For the text-containing cell, return its midpoint in [x, y] coordinate format. 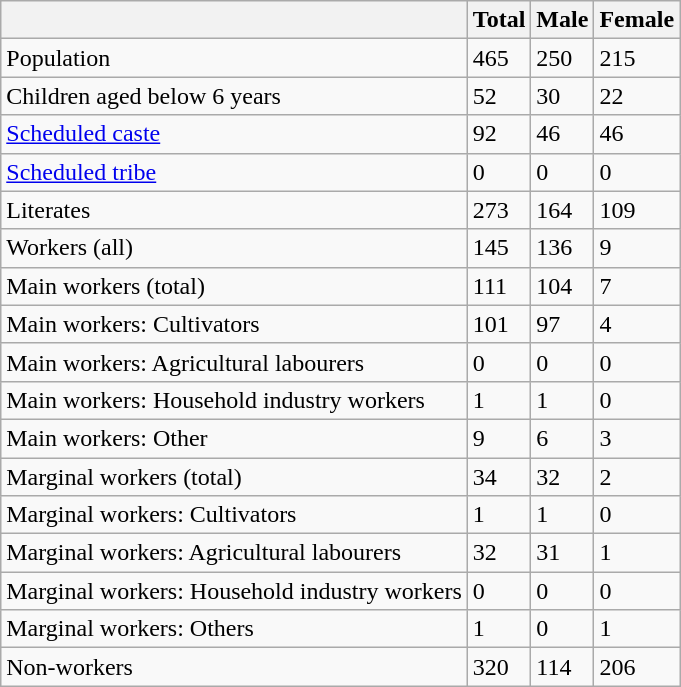
3 [637, 438]
215 [637, 58]
320 [499, 667]
164 [562, 210]
145 [499, 248]
2 [637, 477]
250 [562, 58]
30 [562, 96]
101 [499, 324]
Marginal workers: Agricultural labourers [234, 553]
4 [637, 324]
Main workers: Cultivators [234, 324]
Female [637, 20]
7 [637, 286]
Total [499, 20]
52 [499, 96]
6 [562, 438]
31 [562, 553]
Literates [234, 210]
Children aged below 6 years [234, 96]
Main workers: Agricultural labourers [234, 362]
136 [562, 248]
97 [562, 324]
273 [499, 210]
Scheduled tribe [234, 172]
206 [637, 667]
22 [637, 96]
111 [499, 286]
34 [499, 477]
Marginal workers (total) [234, 477]
109 [637, 210]
Scheduled caste [234, 134]
Main workers: Household industry workers [234, 400]
Population [234, 58]
92 [499, 134]
114 [562, 667]
465 [499, 58]
Male [562, 20]
Workers (all) [234, 248]
Main workers (total) [234, 286]
104 [562, 286]
Marginal workers: Others [234, 629]
Main workers: Other [234, 438]
Non-workers [234, 667]
Marginal workers: Household industry workers [234, 591]
Marginal workers: Cultivators [234, 515]
